Extract the [X, Y] coordinate from the center of the cell holding the provided text.  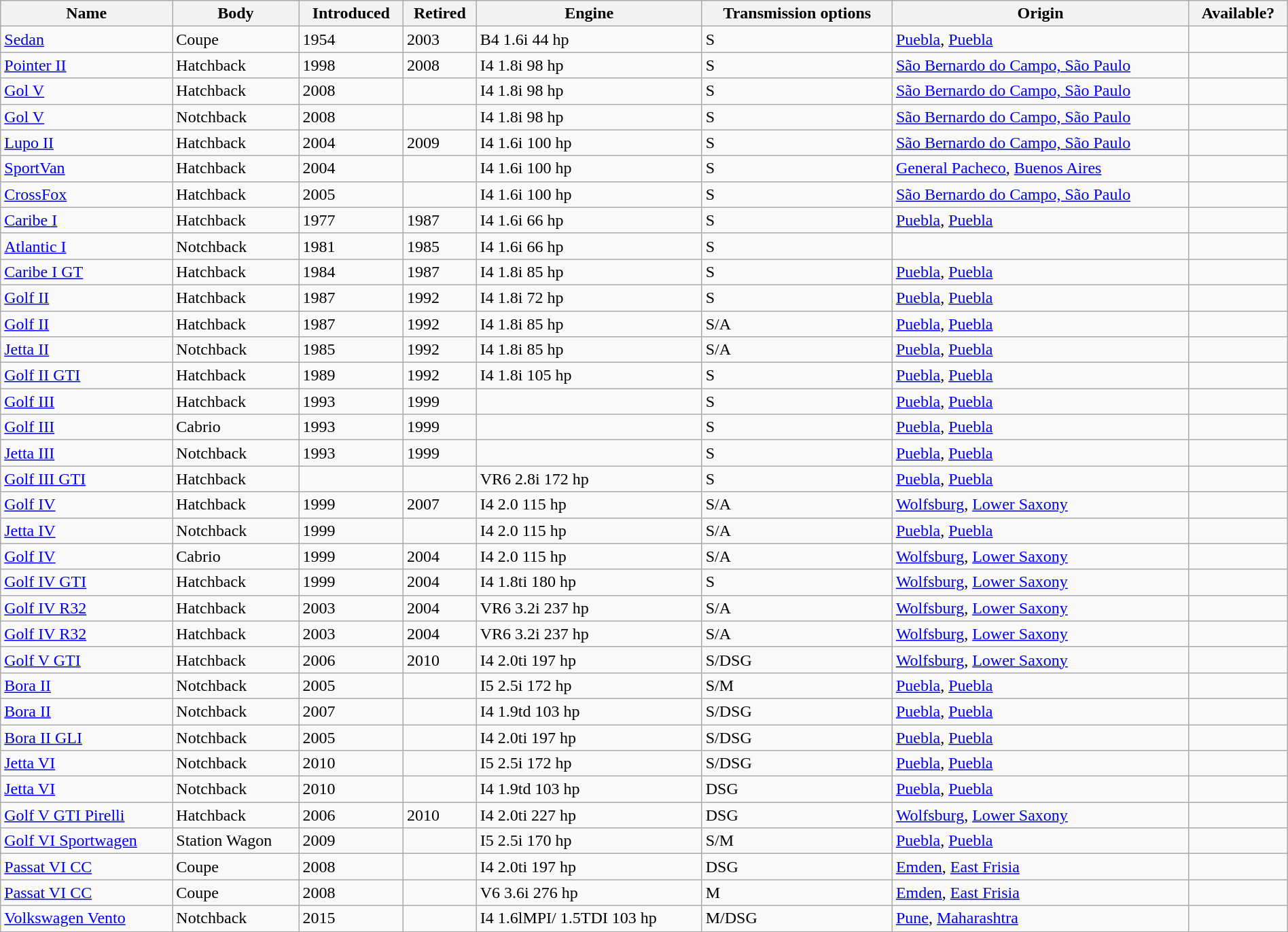
2015 [351, 918]
CrossFox [87, 194]
Pointer II [87, 65]
Body [236, 14]
Caribe I GT [87, 272]
Bora II GLI [87, 737]
1984 [351, 272]
Volkswagen Vento [87, 918]
Jetta IV [87, 531]
VR6 2.8i 172 hp [589, 479]
Golf VI Sportwagen [87, 841]
Engine [589, 14]
1977 [351, 220]
Name [87, 14]
Origin [1041, 14]
M [797, 893]
Caribe I [87, 220]
Golf IV GTI [87, 582]
I4 1.8ti 180 hp [589, 582]
Lupo II [87, 143]
Golf V GTI [87, 660]
Available? [1238, 14]
M/DSG [797, 918]
I4 2.0ti 227 hp [589, 815]
Jetta III [87, 453]
Golf II GTI [87, 376]
I4 1.8i 105 hp [589, 376]
I4 1.6lMPI/ 1.5TDI 103 hp [589, 918]
Golf V GTI Pirelli [87, 815]
Transmission options [797, 14]
I4 1.8i 72 hp [589, 298]
Pune, Maharashtra [1041, 918]
Station Wagon [236, 841]
Jetta II [87, 350]
General Pacheco, Buenos Aires [1041, 168]
1989 [351, 376]
Atlantic I [87, 246]
V6 3.6i 276 hp [589, 893]
Introduced [351, 14]
1954 [351, 39]
Golf III GTI [87, 479]
Sedan [87, 39]
1998 [351, 65]
B4 1.6i 44 hp [589, 39]
Retired [440, 14]
SportVan [87, 168]
1981 [351, 246]
I5 2.5i 170 hp [589, 841]
